For the text-containing cell, return its midpoint in [x, y] coordinate format. 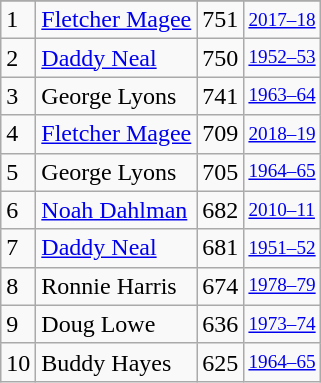
1973–74 [282, 324]
8 [18, 286]
682 [220, 210]
1 [18, 20]
10 [18, 362]
4 [18, 134]
741 [220, 96]
625 [220, 362]
1951–52 [282, 248]
751 [220, 20]
681 [220, 248]
2018–19 [282, 134]
705 [220, 172]
9 [18, 324]
709 [220, 134]
1978–79 [282, 286]
3 [18, 96]
2017–18 [282, 20]
750 [220, 58]
Doug Lowe [116, 324]
1963–64 [282, 96]
6 [18, 210]
2010–11 [282, 210]
636 [220, 324]
7 [18, 248]
1952–53 [282, 58]
5 [18, 172]
Ronnie Harris [116, 286]
Buddy Hayes [116, 362]
Noah Dahlman [116, 210]
2 [18, 58]
674 [220, 286]
